From the cell containing the given text, extract its center point as [X, Y] coordinate. 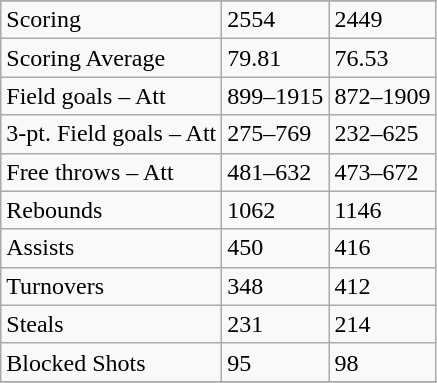
98 [382, 362]
Rebounds [112, 210]
232–625 [382, 134]
348 [276, 286]
450 [276, 248]
95 [276, 362]
214 [382, 324]
2449 [382, 20]
76.53 [382, 58]
Blocked Shots [112, 362]
416 [382, 248]
412 [382, 286]
473–672 [382, 172]
Scoring [112, 20]
1062 [276, 210]
2554 [276, 20]
Field goals – Att [112, 96]
79.81 [276, 58]
Free throws – Att [112, 172]
Steals [112, 324]
275–769 [276, 134]
3-pt. Field goals – Att [112, 134]
Assists [112, 248]
Scoring Average [112, 58]
899–1915 [276, 96]
1146 [382, 210]
872–1909 [382, 96]
Turnovers [112, 286]
231 [276, 324]
481–632 [276, 172]
